Provide the (x, y) coordinate of the cell's center where the given text is located.  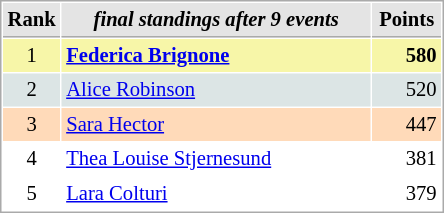
520 (406, 90)
3 (32, 124)
4 (32, 158)
5 (32, 194)
Rank (32, 20)
Thea Louise Stjernesund (216, 158)
final standings after 9 events (216, 20)
381 (406, 158)
1 (32, 56)
447 (406, 124)
Federica Brignone (216, 56)
2 (32, 90)
Alice Robinson (216, 90)
Points (406, 20)
379 (406, 194)
Sara Hector (216, 124)
Lara Colturi (216, 194)
580 (406, 56)
